Provide the (X, Y) coordinate of the cell's center where the given text is located.  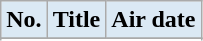
Air date (154, 20)
Title (76, 20)
No. (24, 20)
